From the cell containing the given text, extract its center point as [X, Y] coordinate. 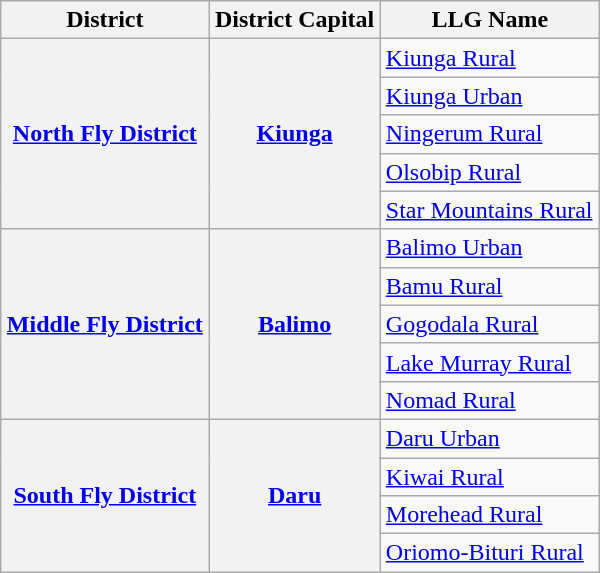
Morehead Rural [490, 515]
LLG Name [490, 20]
Nomad Rural [490, 400]
South Fly District [105, 495]
Lake Murray Rural [490, 362]
District [105, 20]
Olsobip Rural [490, 172]
Daru Urban [490, 438]
Kiunga [294, 134]
North Fly District [105, 134]
Balimo [294, 324]
Kiunga Rural [490, 58]
Star Mountains Rural [490, 210]
Ningerum Rural [490, 134]
Balimo Urban [490, 248]
Daru [294, 495]
Gogodala Rural [490, 324]
Kiwai Rural [490, 477]
Bamu Rural [490, 286]
Middle Fly District [105, 324]
District Capital [294, 20]
Oriomo-Bituri Rural [490, 553]
Kiunga Urban [490, 96]
